Identify which cell holds the provided text, then report its (x, y) central coordinate. 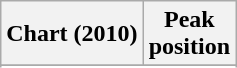
Peakposition (189, 34)
Chart (2010) (72, 34)
